Find where the given text appears and provide that cell's center as (X, Y) coordinate. 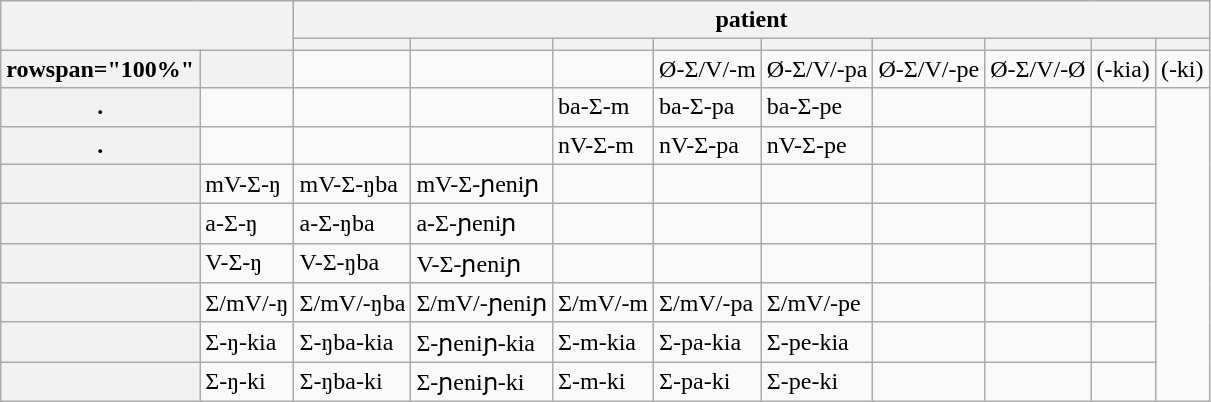
Ø-Σ/V/-pa (817, 69)
Ø-Σ/V/-Ø (1038, 69)
mV-Σ-ŋ (247, 184)
Σ-pe-kia (817, 342)
Σ-m-ki (604, 382)
mV-Σ-ɲeniɲ (482, 184)
nV-Σ-pe (817, 145)
Σ/mV/-ŋba (352, 303)
ba-Σ-pa (708, 107)
Σ/mV/-m (604, 303)
Σ-ŋba-ki (352, 382)
Σ/mV/-ŋ (247, 303)
nV-Σ-pa (708, 145)
(-ki) (1182, 69)
V-Σ-ŋ (247, 263)
a-Σ-ŋ (247, 224)
ba-Σ-pe (817, 107)
Σ-pe-ki (817, 382)
Σ-ɲeniɲ-ki (482, 382)
Σ/mV/-ɲeniɲ (482, 303)
V-Σ-ŋba (352, 263)
rowspan="100%" (100, 69)
V-Σ-ɲeniɲ (482, 263)
Σ-ŋba-kia (352, 342)
Ø-Σ/V/-pe (929, 69)
a-Σ-ŋba (352, 224)
Σ-ŋ-kia (247, 342)
nV-Σ-m (604, 145)
ba-Σ-m (604, 107)
Σ/mV/-pe (817, 303)
Σ-ɲeniɲ-kia (482, 342)
patient (752, 20)
Σ-m-kia (604, 342)
(-kia) (1123, 69)
Σ-ŋ-ki (247, 382)
mV-Σ-ŋba (352, 184)
a-Σ-ɲeniɲ (482, 224)
Σ/mV/-pa (708, 303)
Ø-Σ/V/-m (708, 69)
Σ-pa-kia (708, 342)
Σ-pa-ki (708, 382)
